For the text-containing cell, return its midpoint in [x, y] coordinate format. 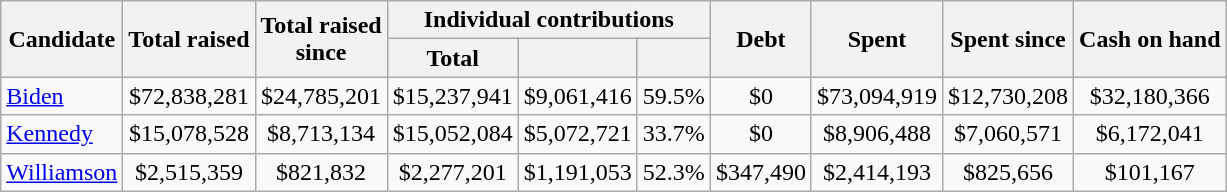
$15,078,528 [189, 134]
$347,490 [760, 172]
Total [452, 58]
$2,515,359 [189, 172]
$6,172,041 [1150, 134]
Williamson [62, 172]
$12,730,208 [1008, 96]
$24,785,201 [321, 96]
Biden [62, 96]
52.3% [674, 172]
$73,094,919 [876, 96]
$821,832 [321, 172]
$825,656 [1008, 172]
$5,072,721 [578, 134]
Spent [876, 39]
$1,191,053 [578, 172]
$8,713,134 [321, 134]
$15,237,941 [452, 96]
Cash on hand [1150, 39]
$72,838,281 [189, 96]
33.7% [674, 134]
$2,277,201 [452, 172]
Spent since [1008, 39]
Individual contributions [548, 20]
$2,414,193 [876, 172]
$9,061,416 [578, 96]
$8,906,488 [876, 134]
Candidate [62, 39]
$32,180,366 [1150, 96]
Kennedy [62, 134]
$101,167 [1150, 172]
Debt [760, 39]
Total raisedsince [321, 39]
$15,052,084 [452, 134]
$7,060,571 [1008, 134]
Total raised [189, 39]
59.5% [674, 96]
